Capture the cell that displays the provided text and extract its (X, Y) central coordinate. 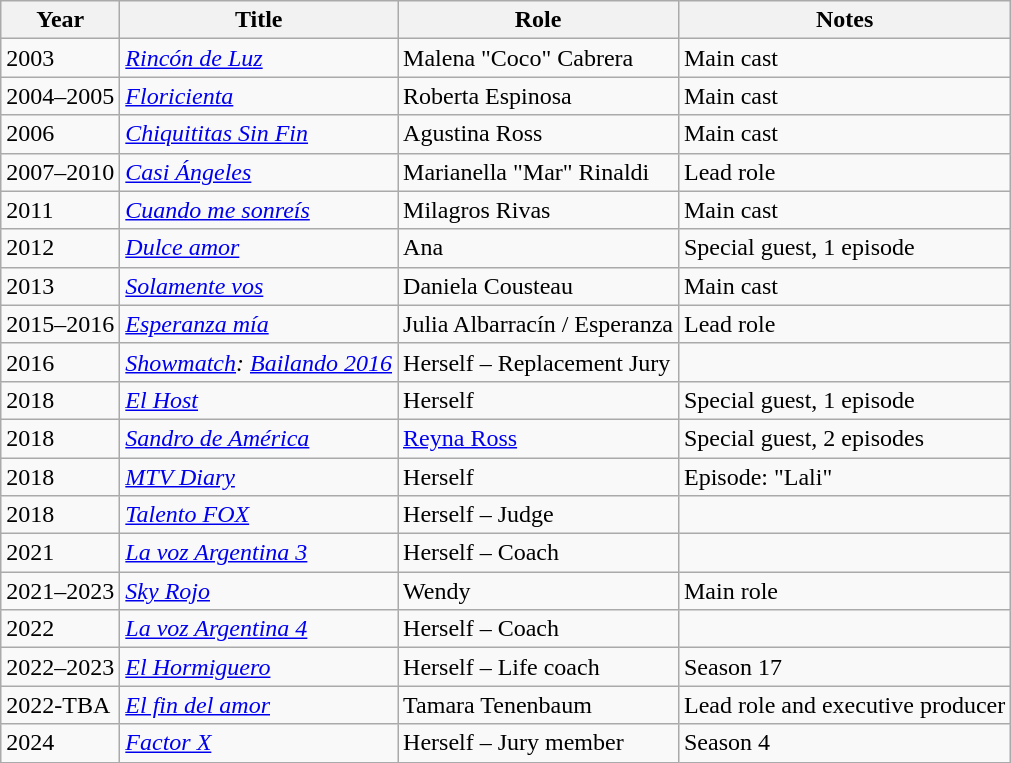
El fin del amor (259, 705)
La voz Argentina 4 (259, 629)
Episode: "Lali" (844, 477)
Rincón de Luz (259, 58)
Solamente vos (259, 286)
Special guest, 2 episodes (844, 438)
Season 4 (844, 743)
2016 (60, 362)
Chiquititas Sin Fin (259, 134)
Wendy (538, 591)
Ana (538, 248)
Reyna Ross (538, 438)
2022-TBA (60, 705)
2022–2023 (60, 667)
Agustina Ross (538, 134)
Marianella "Mar" Rinaldi (538, 172)
Herself – Judge (538, 515)
Sandro de América (259, 438)
Casi Ángeles (259, 172)
2024 (60, 743)
Showmatch: Bailando 2016 (259, 362)
2021–2023 (60, 591)
Herself – Replacement Jury (538, 362)
Title (259, 20)
Talento FOX (259, 515)
2012 (60, 248)
Esperanza mía (259, 324)
Herself – Life coach (538, 667)
Role (538, 20)
Julia Albarracín / Esperanza (538, 324)
MTV Diary (259, 477)
La voz Argentina 3 (259, 553)
Malena "Coco" Cabrera (538, 58)
2007–2010 (60, 172)
Cuando me sonreís (259, 210)
Floricienta (259, 96)
El Hormiguero (259, 667)
Roberta Espinosa (538, 96)
Dulce amor (259, 248)
2022 (60, 629)
Main role (844, 591)
Factor X (259, 743)
El Host (259, 400)
Year (60, 20)
2011 (60, 210)
2021 (60, 553)
2004–2005 (60, 96)
Herself – Jury member (538, 743)
Season 17 (844, 667)
2013 (60, 286)
Milagros Rivas (538, 210)
2003 (60, 58)
Notes (844, 20)
2006 (60, 134)
Daniela Cousteau (538, 286)
Sky Rojo (259, 591)
2015–2016 (60, 324)
Lead role and executive producer (844, 705)
Tamara Tenenbaum (538, 705)
